Return the (X, Y) coordinate for the center point of the cell that contains the specified text.  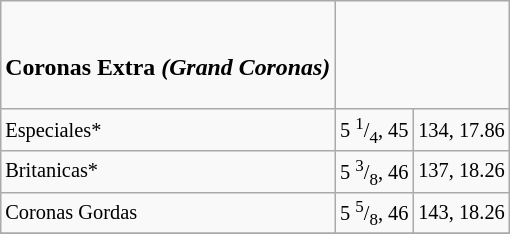
Britanicas* (168, 171)
143, 18.26 (461, 213)
5 1/4, 45 (374, 130)
Coronas Gordas (168, 213)
134, 17.86 (461, 130)
5 3/8, 46 (374, 171)
Coronas Extra (Grand Coronas) (168, 54)
5 5/8, 46 (374, 213)
137, 18.26 (461, 171)
Especiales* (168, 130)
